From the cell containing the given text, extract its center point as (x, y) coordinate. 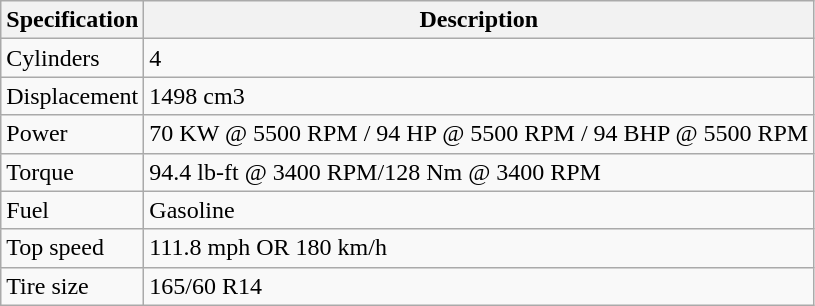
Gasoline (479, 210)
Top speed (72, 248)
4 (479, 58)
Fuel (72, 210)
Power (72, 134)
94.4 lb-ft @ 3400 RPM/128 Nm @ 3400 RPM (479, 172)
Displacement (72, 96)
Torque (72, 172)
1498 cm3 (479, 96)
111.8 mph OR 180 km/h (479, 248)
165/60 R14 (479, 286)
Description (479, 20)
Cylinders (72, 58)
70 KW @ 5500 RPM / 94 HP @ 5500 RPM / 94 BHP @ 5500 RPM (479, 134)
Tire size (72, 286)
Specification (72, 20)
